Capture the cell that displays the provided text and extract its (X, Y) central coordinate. 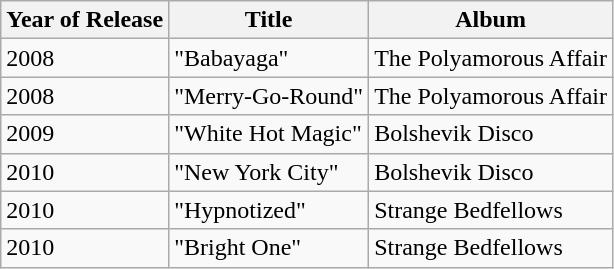
2009 (85, 134)
"Bright One" (269, 248)
Year of Release (85, 20)
"Hypnotized" (269, 210)
"Merry-Go-Round" (269, 96)
"White Hot Magic" (269, 134)
"New York City" (269, 172)
Title (269, 20)
Album (491, 20)
"Babayaga" (269, 58)
